Locate the cell with the specified text and output its (x, y) center coordinate. 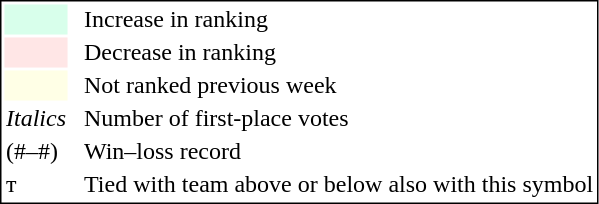
Tied with team above or below also with this symbol (338, 185)
Not ranked previous week (338, 85)
Number of first-place votes (338, 119)
т (36, 185)
(#–#) (36, 151)
Increase in ranking (338, 19)
Decrease in ranking (338, 53)
Win–loss record (338, 151)
Italics (36, 119)
